Pinpoint the cell where the given text exists, returning its (X, Y) midpoint coordinate. 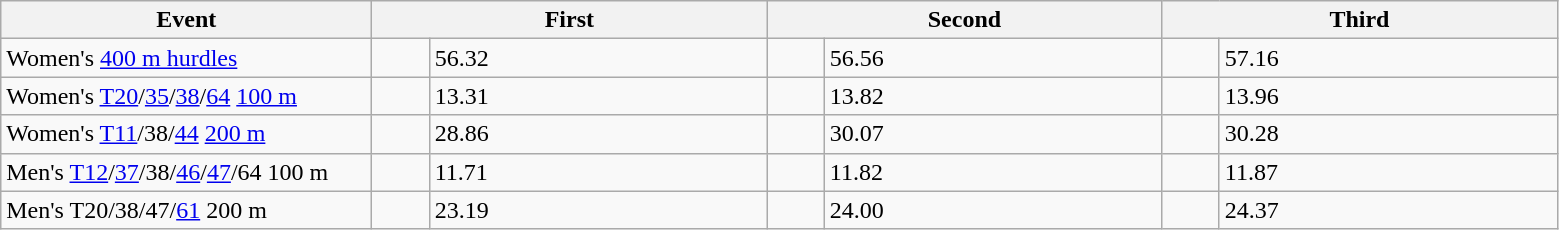
28.86 (598, 134)
11.82 (993, 172)
Women's T11/38/44 200 m (186, 134)
30.07 (993, 134)
Men's T20/38/47/61 200 m (186, 210)
First (570, 20)
Women's T20/35/38/64 100 m (186, 96)
56.32 (598, 58)
13.31 (598, 96)
24.00 (993, 210)
Men's T12/37/38/46/47/64 100 m (186, 172)
57.16 (1388, 58)
13.82 (993, 96)
Women's 400 m hurdles (186, 58)
Third (1360, 20)
11.71 (598, 172)
13.96 (1388, 96)
24.37 (1388, 210)
23.19 (598, 210)
Event (186, 20)
56.56 (993, 58)
Second (964, 20)
30.28 (1388, 134)
11.87 (1388, 172)
